Provide the (x, y) coordinate of the cell's center where the given text is located.  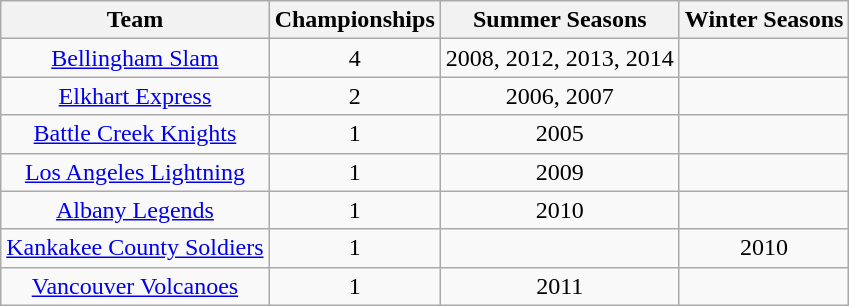
4 (354, 58)
Bellingham Slam (135, 58)
Elkhart Express (135, 96)
Albany Legends (135, 210)
2005 (560, 134)
Battle Creek Knights (135, 134)
2008, 2012, 2013, 2014 (560, 58)
Los Angeles Lightning (135, 172)
Team (135, 20)
Championships (354, 20)
Vancouver Volcanoes (135, 286)
2 (354, 96)
Kankakee County Soldiers (135, 248)
Winter Seasons (764, 20)
Summer Seasons (560, 20)
2011 (560, 286)
2006, 2007 (560, 96)
2009 (560, 172)
